Output the (x, y) coordinate of the center of the cell containing the given text.  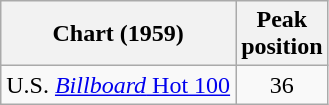
Peakposition (282, 34)
36 (282, 85)
Chart (1959) (118, 34)
U.S. Billboard Hot 100 (118, 85)
